Identify which cell holds the provided text, then report its (x, y) central coordinate. 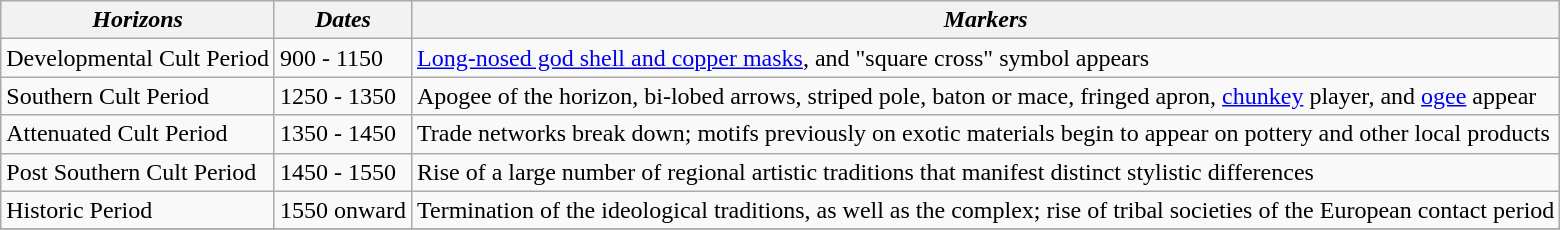
Termination of the ideological traditions, as well as the complex; rise of tribal societies of the European contact period (985, 210)
1550 onward (342, 210)
Markers (985, 20)
1450 - 1550 (342, 172)
1350 - 1450 (342, 134)
Apogee of the horizon, bi-lobed arrows, striped pole, baton or mace, fringed apron, chunkey player, and ogee appear (985, 96)
Attenuated Cult Period (138, 134)
Rise of a large number of regional artistic traditions that manifest distinct stylistic differences (985, 172)
Long-nosed god shell and copper masks, and "square cross" symbol appears (985, 58)
Horizons (138, 20)
900 - 1150 (342, 58)
1250 - 1350 (342, 96)
Historic Period (138, 210)
Post Southern Cult Period (138, 172)
Trade networks break down; motifs previously on exotic materials begin to appear on pottery and other local products (985, 134)
Dates (342, 20)
Developmental Cult Period (138, 58)
Southern Cult Period (138, 96)
